Find where the given text appears and provide that cell's center as [X, Y] coordinate. 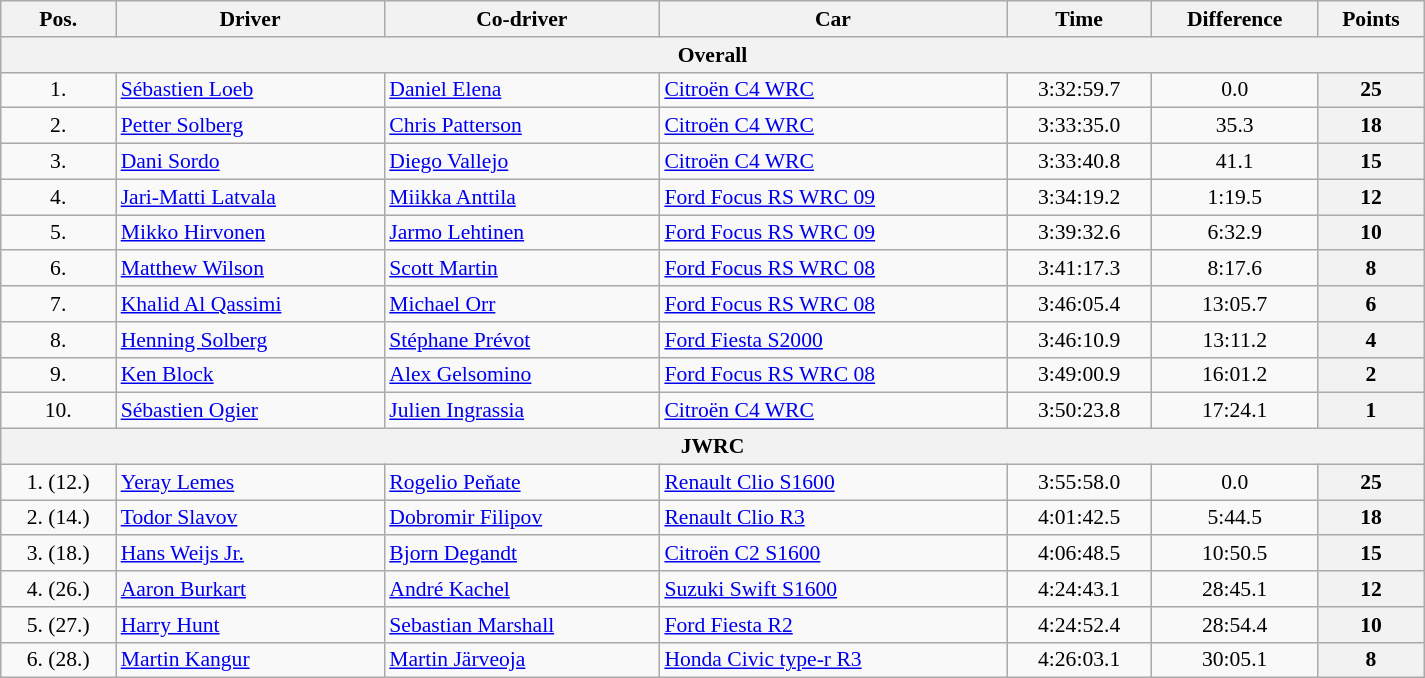
17:24.1 [1235, 411]
5. [58, 233]
Martin Järveoja [522, 660]
Aaron Burkart [250, 589]
1 [1372, 411]
Time [1080, 19]
Sébastien Ogier [250, 411]
3. (18.) [58, 554]
Dobromir Filipov [522, 518]
Chris Patterson [522, 126]
13:11.2 [1235, 340]
6 [1372, 304]
Citroën C2 S1600 [832, 554]
Henning Solberg [250, 340]
Honda Civic type-r R3 [832, 660]
Suzuki Swift S1600 [832, 589]
Ford Fiesta S2000 [832, 340]
3:33:35.0 [1080, 126]
Sébastien Loeb [250, 90]
Sebastian Marshall [522, 625]
Co-driver [522, 19]
4:24:52.4 [1080, 625]
3:33:40.8 [1080, 162]
3. [58, 162]
André Kachel [522, 589]
Rogelio Peňate [522, 482]
Ken Block [250, 375]
1. [58, 90]
Ford Fiesta R2 [832, 625]
Bjorn Degandt [522, 554]
3:49:00.9 [1080, 375]
3:50:23.8 [1080, 411]
8:17.6 [1235, 269]
3:55:58.0 [1080, 482]
Pos. [58, 19]
Dani Sordo [250, 162]
Scott Martin [522, 269]
3:46:05.4 [1080, 304]
Jari-Matti Latvala [250, 197]
Daniel Elena [522, 90]
3:32:59.7 [1080, 90]
Overall [713, 55]
Todor Slavov [250, 518]
3:46:10.9 [1080, 340]
Car [832, 19]
7. [58, 304]
Renault Clio S1600 [832, 482]
10:50.5 [1235, 554]
2. (14.) [58, 518]
2 [1372, 375]
4. [58, 197]
Matthew Wilson [250, 269]
3:41:17.3 [1080, 269]
4 [1372, 340]
Michael Orr [522, 304]
Alex Gelsomino [522, 375]
35.3 [1235, 126]
3:39:32.6 [1080, 233]
3:34:19.2 [1080, 197]
10. [58, 411]
30:05.1 [1235, 660]
Difference [1235, 19]
Renault Clio R3 [832, 518]
Mikko Hirvonen [250, 233]
4:06:48.5 [1080, 554]
Driver [250, 19]
Harry Hunt [250, 625]
Stéphane Prévot [522, 340]
Julien Ingrassia [522, 411]
13:05.7 [1235, 304]
28:54.4 [1235, 625]
6. [58, 269]
Jarmo Lehtinen [522, 233]
4:26:03.1 [1080, 660]
Martin Kangur [250, 660]
1:19.5 [1235, 197]
5. (27.) [58, 625]
4:24:43.1 [1080, 589]
2. [58, 126]
28:45.1 [1235, 589]
5:44.5 [1235, 518]
6:32.9 [1235, 233]
4:01:42.5 [1080, 518]
1. (12.) [58, 482]
JWRC [713, 447]
9. [58, 375]
8. [58, 340]
Diego Vallejo [522, 162]
Hans Weijs Jr. [250, 554]
Points [1372, 19]
Yeray Lemes [250, 482]
4. (26.) [58, 589]
41.1 [1235, 162]
Petter Solberg [250, 126]
6. (28.) [58, 660]
Miikka Anttila [522, 197]
Khalid Al Qassimi [250, 304]
16:01.2 [1235, 375]
